For the text-containing cell, return its midpoint in (x, y) coordinate format. 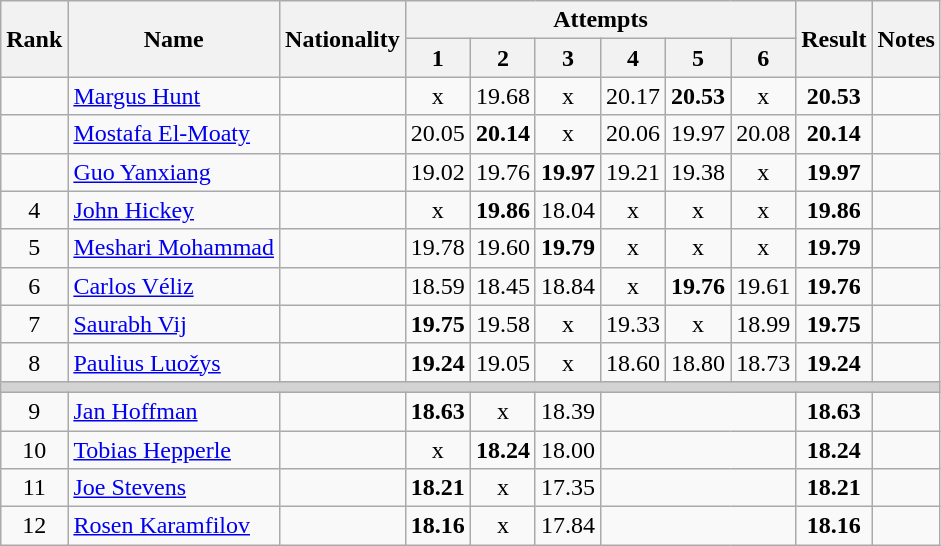
18.39 (568, 411)
1 (438, 58)
19.33 (632, 324)
18.45 (502, 286)
Rosen Karamfilov (174, 526)
19.02 (438, 172)
10 (34, 449)
18.99 (764, 324)
Joe Stevens (174, 488)
19.60 (502, 248)
18.80 (698, 362)
9 (34, 411)
20.05 (438, 134)
2 (502, 58)
12 (34, 526)
18.04 (568, 210)
Paulius Luožys (174, 362)
Tobias Hepperle (174, 449)
Meshari Mohammad (174, 248)
Attempts (600, 20)
Saurabh Vij (174, 324)
Notes (906, 39)
Margus Hunt (174, 96)
17.35 (568, 488)
19.58 (502, 324)
20.17 (632, 96)
19.78 (438, 248)
11 (34, 488)
Carlos Véliz (174, 286)
18.60 (632, 362)
7 (34, 324)
Nationality (343, 39)
3 (568, 58)
18.73 (764, 362)
19.38 (698, 172)
Mostafa El-Moaty (174, 134)
Rank (34, 39)
19.61 (764, 286)
19.05 (502, 362)
Result (834, 39)
Name (174, 39)
20.08 (764, 134)
17.84 (568, 526)
John Hickey (174, 210)
18.00 (568, 449)
18.59 (438, 286)
8 (34, 362)
20.06 (632, 134)
Guo Yanxiang (174, 172)
18.84 (568, 286)
19.68 (502, 96)
19.21 (632, 172)
Jan Hoffman (174, 411)
